Output the [X, Y] coordinate of the center of the cell containing the given text.  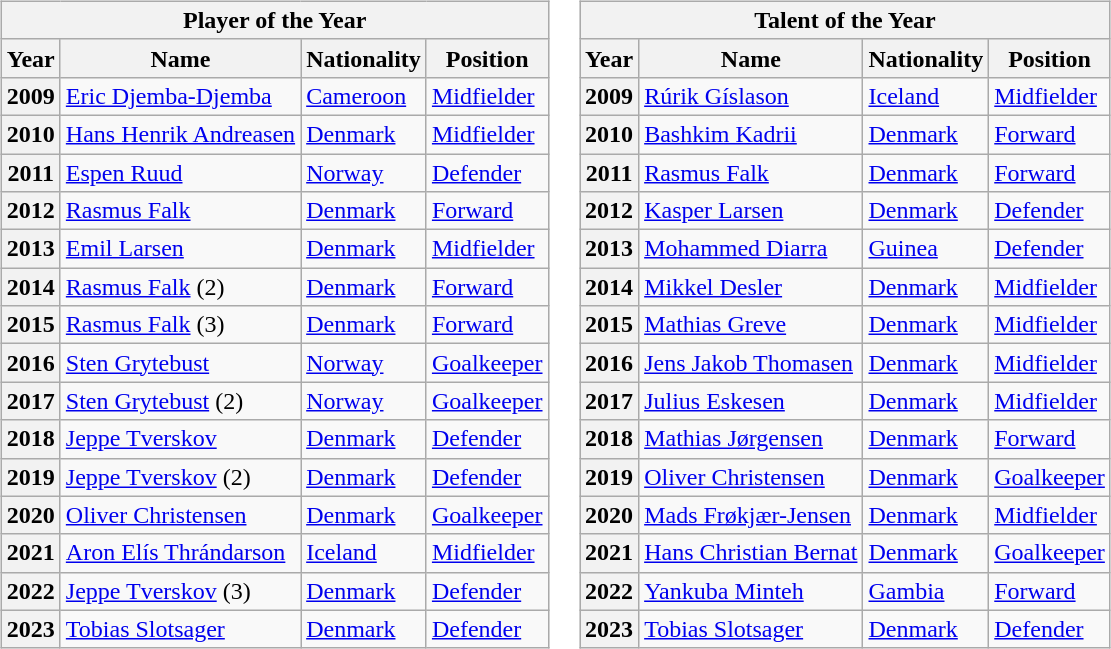
Rasmus Falk (2) [180, 287]
Hans Christian Bernat [751, 553]
Rúrik Gíslason [751, 96]
Mads Frøkjær-Jensen [751, 515]
Kasper Larsen [751, 211]
Jeppe Tverskov (3) [180, 591]
Julius Eskesen [751, 401]
Talent of the Year [846, 20]
Sten Grytebust (2) [180, 401]
Bashkim Kadrii [751, 134]
Yankuba Minteh [751, 591]
Mathias Jørgensen [751, 439]
Gambia [926, 591]
Jens Jakob Thomasen [751, 363]
Cameroon [364, 96]
Player of the Year [274, 20]
Jeppe Tverskov (2) [180, 477]
Eric Djemba-Djemba [180, 96]
Hans Henrik Andreasen [180, 134]
Rasmus Falk (3) [180, 325]
Jeppe Tverskov [180, 439]
Mohammed Diarra [751, 249]
Sten Grytebust [180, 363]
Mikkel Desler [751, 287]
Emil Larsen [180, 249]
Aron Elís Thrándarson [180, 553]
Espen Ruud [180, 173]
Mathias Greve [751, 325]
Guinea [926, 249]
